Return the (X, Y) coordinate for the center point of the cell that contains the specified text.  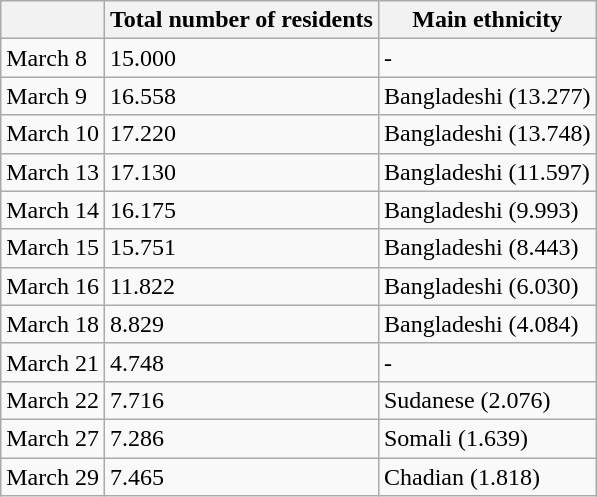
March 18 (53, 324)
March 29 (53, 477)
March 9 (53, 96)
Chadian (1.818) (487, 477)
March 27 (53, 438)
7.286 (241, 438)
March 21 (53, 362)
Sudanese (2.076) (487, 400)
Bangladeshi (11.597) (487, 172)
7.716 (241, 400)
Bangladeshi (4.084) (487, 324)
4.748 (241, 362)
17.220 (241, 134)
March 15 (53, 248)
8.829 (241, 324)
Bangladeshi (13.748) (487, 134)
16.558 (241, 96)
March 13 (53, 172)
11.822 (241, 286)
Bangladeshi (13.277) (487, 96)
Total number of residents (241, 20)
17.130 (241, 172)
16.175 (241, 210)
Bangladeshi (9.993) (487, 210)
15.751 (241, 248)
March 8 (53, 58)
Bangladeshi (6.030) (487, 286)
March 22 (53, 400)
Bangladeshi (8.443) (487, 248)
March 16 (53, 286)
Somali (1.639) (487, 438)
Main ethnicity (487, 20)
7.465 (241, 477)
March 10 (53, 134)
March 14 (53, 210)
15.000 (241, 58)
